Locate the cell with the specified text and output its (x, y) center coordinate. 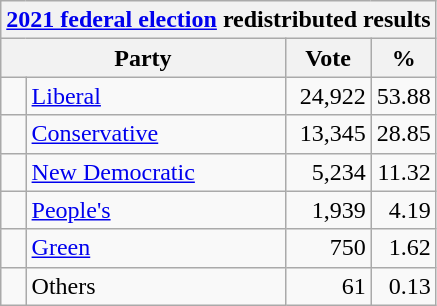
28.85 (404, 134)
5,234 (328, 172)
53.88 (404, 96)
61 (328, 286)
Party (143, 58)
4.19 (404, 210)
People's (156, 210)
2021 federal election redistributed results (218, 20)
1,939 (328, 210)
0.13 (404, 286)
Green (156, 248)
750 (328, 248)
Vote (328, 58)
Others (156, 286)
Conservative (156, 134)
New Democratic (156, 172)
% (404, 58)
Liberal (156, 96)
11.32 (404, 172)
13,345 (328, 134)
24,922 (328, 96)
1.62 (404, 248)
